Extract the (X, Y) coordinate from the center of the cell holding the provided text.  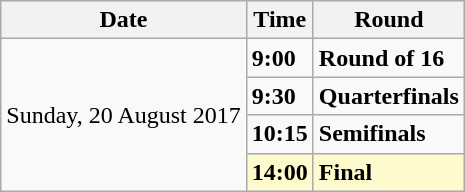
Sunday, 20 August 2017 (124, 115)
Time (280, 20)
9:00 (280, 58)
Semifinals (388, 134)
Round (388, 20)
Round of 16 (388, 58)
Final (388, 172)
Date (124, 20)
14:00 (280, 172)
10:15 (280, 134)
Quarterfinals (388, 96)
9:30 (280, 96)
